Output the (x, y) coordinate of the center of the cell containing the given text.  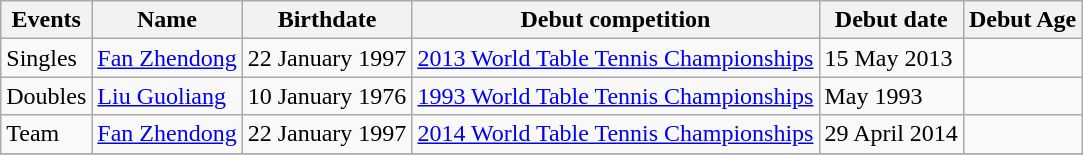
29 April 2014 (891, 134)
15 May 2013 (891, 58)
1993 World Table Tennis Championships (616, 96)
Liu Guoliang (167, 96)
Doubles (46, 96)
10 January 1976 (327, 96)
Singles (46, 58)
Name (167, 20)
2014 World Table Tennis Championships (616, 134)
Debut Age (1022, 20)
Debut date (891, 20)
Events (46, 20)
May 1993 (891, 96)
Birthdate (327, 20)
Team (46, 134)
2013 World Table Tennis Championships (616, 58)
Debut competition (616, 20)
